Scan for the cell matching the given text and deliver its [X, Y] coordinate at center. 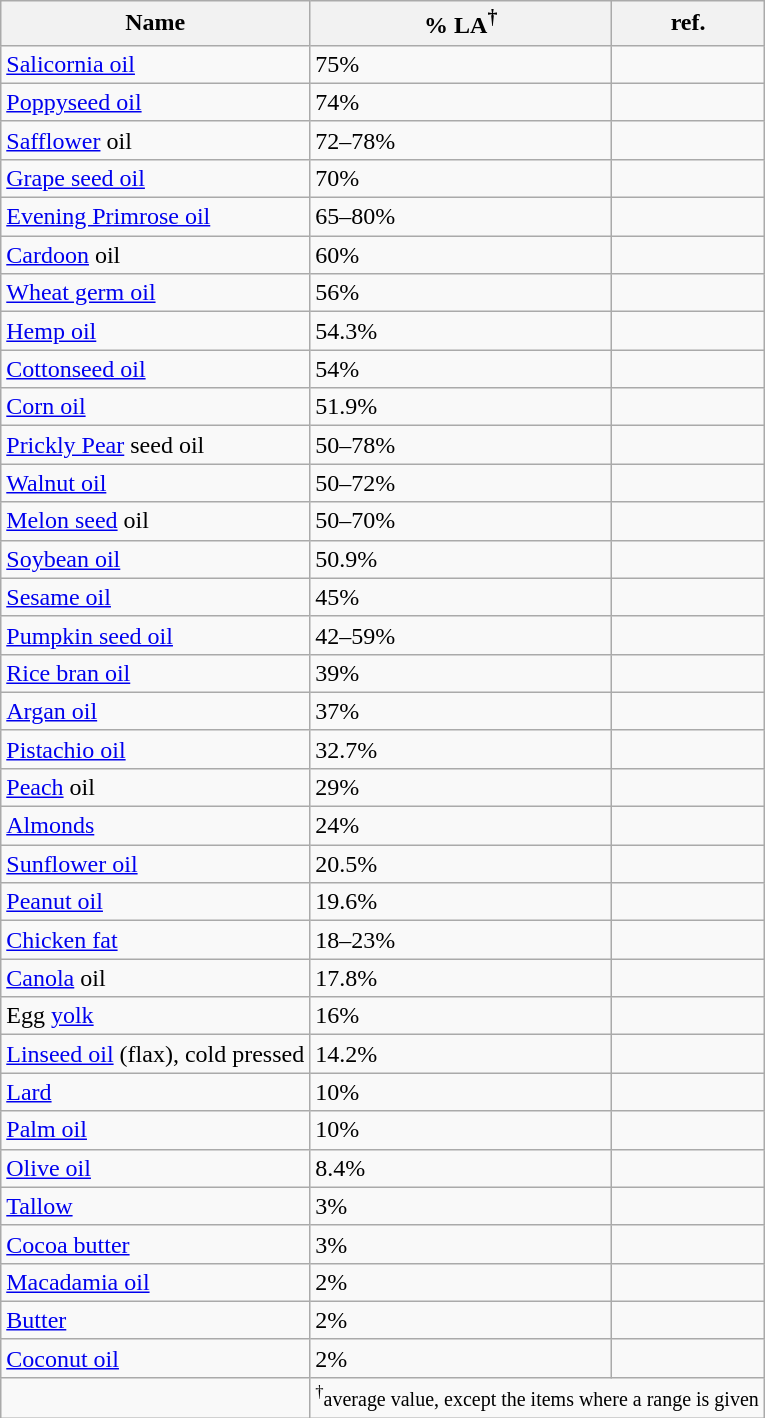
51.9% [461, 407]
Pumpkin seed oil [156, 635]
45% [461, 597]
18–23% [461, 940]
Prickly Pear seed oil [156, 445]
74% [461, 102]
24% [461, 826]
Egg yolk [156, 1016]
39% [461, 673]
Cocoa butter [156, 1244]
Olive oil [156, 1168]
72–78% [461, 140]
Peach oil [156, 787]
Hemp oil [156, 331]
54.3% [461, 331]
†average value, except the items where a range is given [538, 1397]
32.7% [461, 749]
50–72% [461, 483]
75% [461, 64]
Rice bran oil [156, 673]
Chicken fat [156, 940]
Palm oil [156, 1130]
Almonds [156, 826]
Argan oil [156, 711]
8.4% [461, 1168]
Linseed oil (flax), cold pressed [156, 1054]
29% [461, 787]
65–80% [461, 217]
Safflower oil [156, 140]
Peanut oil [156, 902]
Salicornia oil [156, 64]
42–59% [461, 635]
37% [461, 711]
16% [461, 1016]
50–78% [461, 445]
Walnut oil [156, 483]
Cardoon oil [156, 255]
Name [156, 24]
70% [461, 178]
ref. [688, 24]
Sesame oil [156, 597]
Melon seed oil [156, 521]
Sunflower oil [156, 864]
Lard [156, 1092]
% LA† [461, 24]
60% [461, 255]
Poppyseed oil [156, 102]
Grape seed oil [156, 178]
Coconut oil [156, 1358]
Canola oil [156, 978]
54% [461, 369]
Macadamia oil [156, 1282]
20.5% [461, 864]
Cottonseed oil [156, 369]
Tallow [156, 1206]
14.2% [461, 1054]
Wheat germ oil [156, 293]
Evening Primrose oil [156, 217]
17.8% [461, 978]
19.6% [461, 902]
Corn oil [156, 407]
50.9% [461, 559]
Pistachio oil [156, 749]
50–70% [461, 521]
56% [461, 293]
Soybean oil [156, 559]
Butter [156, 1320]
